Capture the cell that displays the provided text and extract its [x, y] central coordinate. 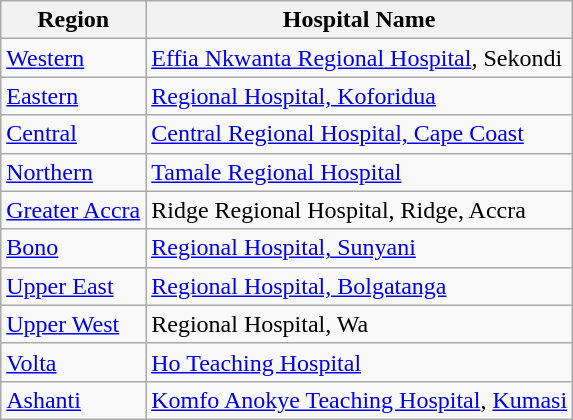
Central [74, 134]
Volta [74, 362]
Komfo Anokye Teaching Hospital, Kumasi [360, 400]
Regional Hospital, Wa [360, 324]
Upper West [74, 324]
Region [74, 20]
Upper East [74, 286]
Ridge Regional Hospital, Ridge, Accra [360, 210]
Regional Hospital, Koforidua [360, 96]
Ashanti [74, 400]
Tamale Regional Hospital [360, 172]
Western [74, 58]
Effia Nkwanta Regional Hospital, Sekondi [360, 58]
Bono [74, 248]
Hospital Name [360, 20]
Greater Accra [74, 210]
Ho Teaching Hospital [360, 362]
Northern [74, 172]
Eastern [74, 96]
Regional Hospital, Bolgatanga [360, 286]
Central Regional Hospital, Cape Coast [360, 134]
Regional Hospital, Sunyani [360, 248]
